Search for the cell housing the specified text and yield its [x, y] center coordinate. 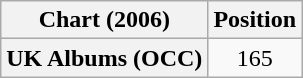
Position [255, 20]
165 [255, 58]
Chart (2006) [104, 20]
UK Albums (OCC) [104, 58]
